Capture the cell that displays the provided text and extract its [x, y] central coordinate. 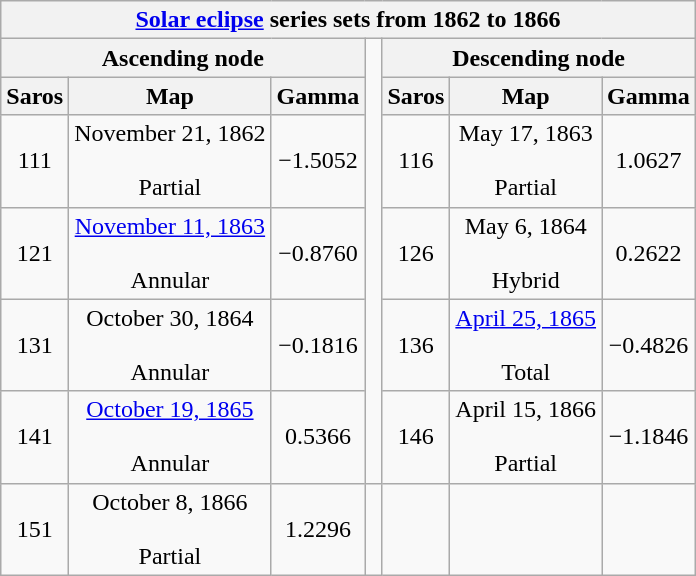
May 17, 1863Partial [526, 161]
136 [416, 345]
126 [416, 253]
121 [35, 253]
1.0627 [649, 161]
October 19, 1865Annular [170, 437]
Ascending node [183, 58]
141 [35, 437]
−0.1816 [318, 345]
April 25, 1865Total [526, 345]
April 15, 1866Partial [526, 437]
−0.8760 [318, 253]
November 11, 1863Annular [170, 253]
146 [416, 437]
116 [416, 161]
Solar eclipse series sets from 1862 to 1866 [348, 20]
151 [35, 529]
−1.1846 [649, 437]
111 [35, 161]
−0.4826 [649, 345]
November 21, 1862Partial [170, 161]
131 [35, 345]
Descending node [538, 58]
0.2622 [649, 253]
−1.5052 [318, 161]
1.2296 [318, 529]
0.5366 [318, 437]
October 30, 1864Annular [170, 345]
May 6, 1864Hybrid [526, 253]
October 8, 1866Partial [170, 529]
